Return (x, y) of the center of cell containing provided text 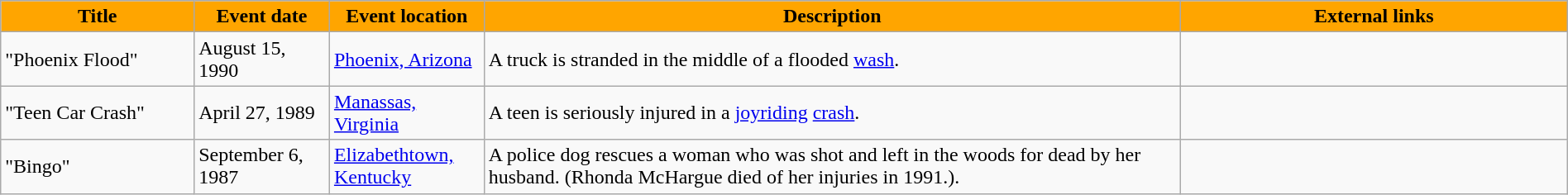
"Teen Car Crash" (98, 112)
April 27, 1989 (262, 112)
Event date (262, 17)
Description (832, 17)
Manassas, Virginia (407, 112)
"Bingo" (98, 167)
A truck is stranded in the middle of a flooded wash. (832, 59)
Elizabethtown, Kentucky (407, 167)
External links (1374, 17)
A police dog rescues a woman who was shot and left in the woods for dead by her husband. (Rhonda McHargue died of her injuries in 1991.). (832, 167)
September 6, 1987 (262, 167)
Event location (407, 17)
A teen is seriously injured in a joyriding crash. (832, 112)
Title (98, 17)
Phoenix, Arizona (407, 59)
"Phoenix Flood" (98, 59)
August 15, 1990 (262, 59)
